Pinpoint the cell where the given text exists, returning its [X, Y] midpoint coordinate. 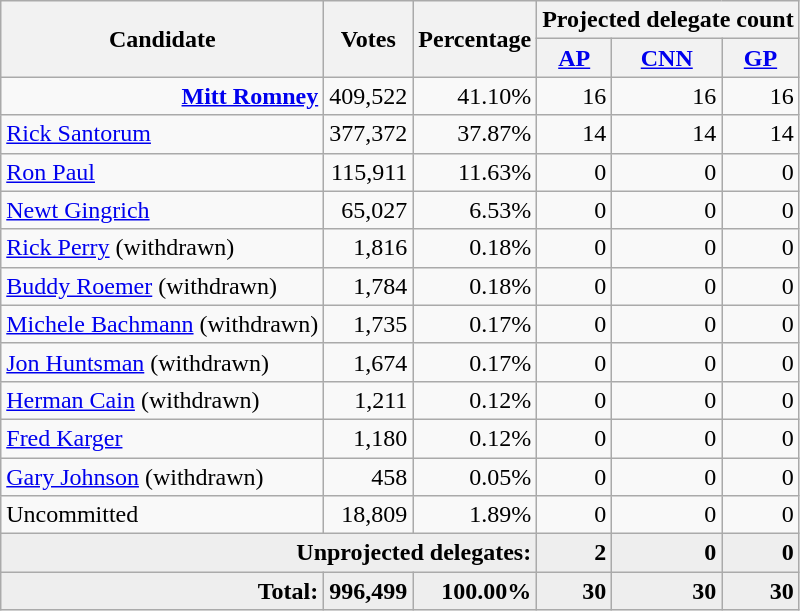
1,735 [368, 324]
409,522 [368, 96]
6.53% [475, 210]
AP [574, 58]
Newt Gingrich [162, 210]
Mitt Romney [162, 96]
1,211 [368, 400]
Fred Karger [162, 438]
65,027 [368, 210]
0.05% [475, 477]
11.63% [475, 172]
996,499 [368, 591]
CNN [667, 58]
41.10% [475, 96]
Rick Perry (withdrawn) [162, 248]
100.00% [475, 591]
1,784 [368, 286]
GP [760, 58]
Unprojected delegates: [269, 553]
115,911 [368, 172]
37.87% [475, 134]
Gary Johnson (withdrawn) [162, 477]
Rick Santorum [162, 134]
Votes [368, 39]
1,180 [368, 438]
Projected delegate count [668, 20]
1,674 [368, 362]
Herman Cain (withdrawn) [162, 400]
Total: [162, 591]
Candidate [162, 39]
Michele Bachmann (withdrawn) [162, 324]
458 [368, 477]
1.89% [475, 515]
18,809 [368, 515]
Jon Huntsman (withdrawn) [162, 362]
377,372 [368, 134]
Ron Paul [162, 172]
1,816 [368, 248]
Uncommitted [162, 515]
Buddy Roemer (withdrawn) [162, 286]
2 [574, 553]
Percentage [475, 39]
